Provide the (x, y) coordinate of the cell's center where the given text is located.  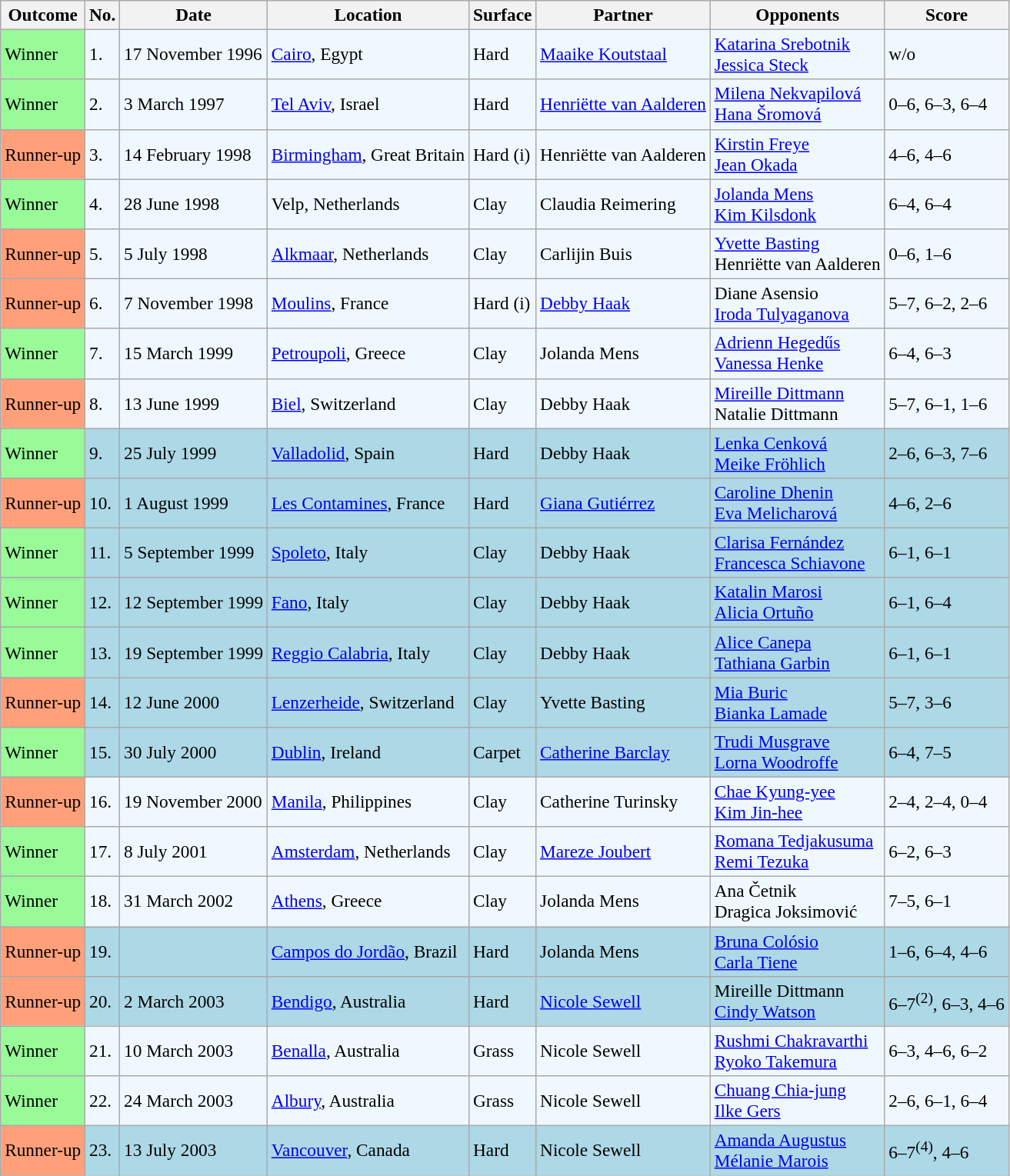
1. (103, 54)
Score (946, 15)
8 July 2001 (194, 852)
Valladolid, Spain (368, 452)
Lenzerheide, Switzerland (368, 701)
Mireille Dittmann Cindy Watson (797, 1001)
Cairo, Egypt (368, 54)
Benalla, Australia (368, 1051)
Catherine Barclay (623, 752)
10 March 2003 (194, 1051)
Amsterdam, Netherlands (368, 852)
4. (103, 203)
Velp, Netherlands (368, 203)
4–6, 4–6 (946, 154)
23. (103, 1151)
4–6, 2–6 (946, 503)
No. (103, 15)
Maaike Koutstaal (623, 54)
10. (103, 503)
2 March 2003 (194, 1001)
6–4, 6–4 (946, 203)
19 September 1999 (194, 652)
12 September 1999 (194, 603)
6–7(2), 6–3, 4–6 (946, 1001)
22. (103, 1100)
Alkmaar, Netherlands (368, 254)
6. (103, 303)
2–6, 6–3, 7–6 (946, 452)
6–4, 7–5 (946, 752)
13 July 2003 (194, 1151)
0–6, 1–6 (946, 254)
5–7, 3–6 (946, 701)
Ana Četnik Dragica Joksimović (797, 901)
16. (103, 801)
6–1, 6–4 (946, 603)
5 September 1999 (194, 552)
Katarina Srebotnik Jessica Steck (797, 54)
15. (103, 752)
12 June 2000 (194, 701)
2. (103, 105)
Partner (623, 15)
Outcome (43, 15)
Catherine Turinsky (623, 801)
6–2, 6–3 (946, 852)
Albury, Australia (368, 1100)
Location (368, 15)
15 March 1999 (194, 354)
Spoleto, Italy (368, 552)
Carpet (503, 752)
Bruna Colósio Carla Tiene (797, 951)
Petroupoli, Greece (368, 354)
Opponents (797, 15)
Tel Aviv, Israel (368, 105)
Les Contamines, France (368, 503)
14. (103, 701)
Yvette Basting Henriëtte van Aalderen (797, 254)
Bendigo, Australia (368, 1001)
1 August 1999 (194, 503)
3. (103, 154)
5–7, 6–2, 2–6 (946, 303)
19 November 2000 (194, 801)
13. (103, 652)
7–5, 6–1 (946, 901)
5–7, 6–1, 1–6 (946, 403)
Katalin Marosi Alicia Ortuño (797, 603)
Mireille Dittmann Natalie Dittmann (797, 403)
Campos do Jordão, Brazil (368, 951)
Chae Kyung-yee Kim Jin-hee (797, 801)
5 July 1998 (194, 254)
Birmingham, Great Britain (368, 154)
13 June 1999 (194, 403)
Claudia Reimering (623, 203)
30 July 2000 (194, 752)
Lenka Cenková Meike Fröhlich (797, 452)
28 June 1998 (194, 203)
1–6, 6–4, 4–6 (946, 951)
Milena Nekvapilová Hana Šromová (797, 105)
21. (103, 1051)
17. (103, 852)
Vancouver, Canada (368, 1151)
Jolanda Mens Kim Kilsdonk (797, 203)
Yvette Basting (623, 701)
8. (103, 403)
6–3, 4–6, 6–2 (946, 1051)
Moulins, France (368, 303)
Carlijin Buis (623, 254)
Chuang Chia-jung Ilke Gers (797, 1100)
Dublin, Ireland (368, 752)
Manila, Philippines (368, 801)
6–7(4), 4–6 (946, 1151)
19. (103, 951)
2–4, 2–4, 0–4 (946, 801)
14 February 1998 (194, 154)
2–6, 6–1, 6–4 (946, 1100)
Athens, Greece (368, 901)
Trudi Musgrave Lorna Woodroffe (797, 752)
5. (103, 254)
Kirstin Freye Jean Okada (797, 154)
7 November 1998 (194, 303)
Alice Canepa Tathiana Garbin (797, 652)
0–6, 6–3, 6–4 (946, 105)
24 March 2003 (194, 1100)
3 March 1997 (194, 105)
Date (194, 15)
Romana Tedjakusuma Remi Tezuka (797, 852)
17 November 1996 (194, 54)
20. (103, 1001)
Rushmi Chakravarthi Ryoko Takemura (797, 1051)
Mia Buric Bianka Lamade (797, 701)
Surface (503, 15)
11. (103, 552)
w/o (946, 54)
Adrienn Hegedűs Vanessa Henke (797, 354)
Biel, Switzerland (368, 403)
25 July 1999 (194, 452)
Clarisa Fernández Francesca Schiavone (797, 552)
Mareze Joubert (623, 852)
Diane Asensio Iroda Tulyaganova (797, 303)
Amanda Augustus Mélanie Marois (797, 1151)
9. (103, 452)
Giana Gutiérrez (623, 503)
Caroline Dhenin Eva Melicharová (797, 503)
6–4, 6–3 (946, 354)
Reggio Calabria, Italy (368, 652)
7. (103, 354)
18. (103, 901)
12. (103, 603)
31 March 2002 (194, 901)
Fano, Italy (368, 603)
